Scan for the cell matching the given text and deliver its (x, y) coordinate at center. 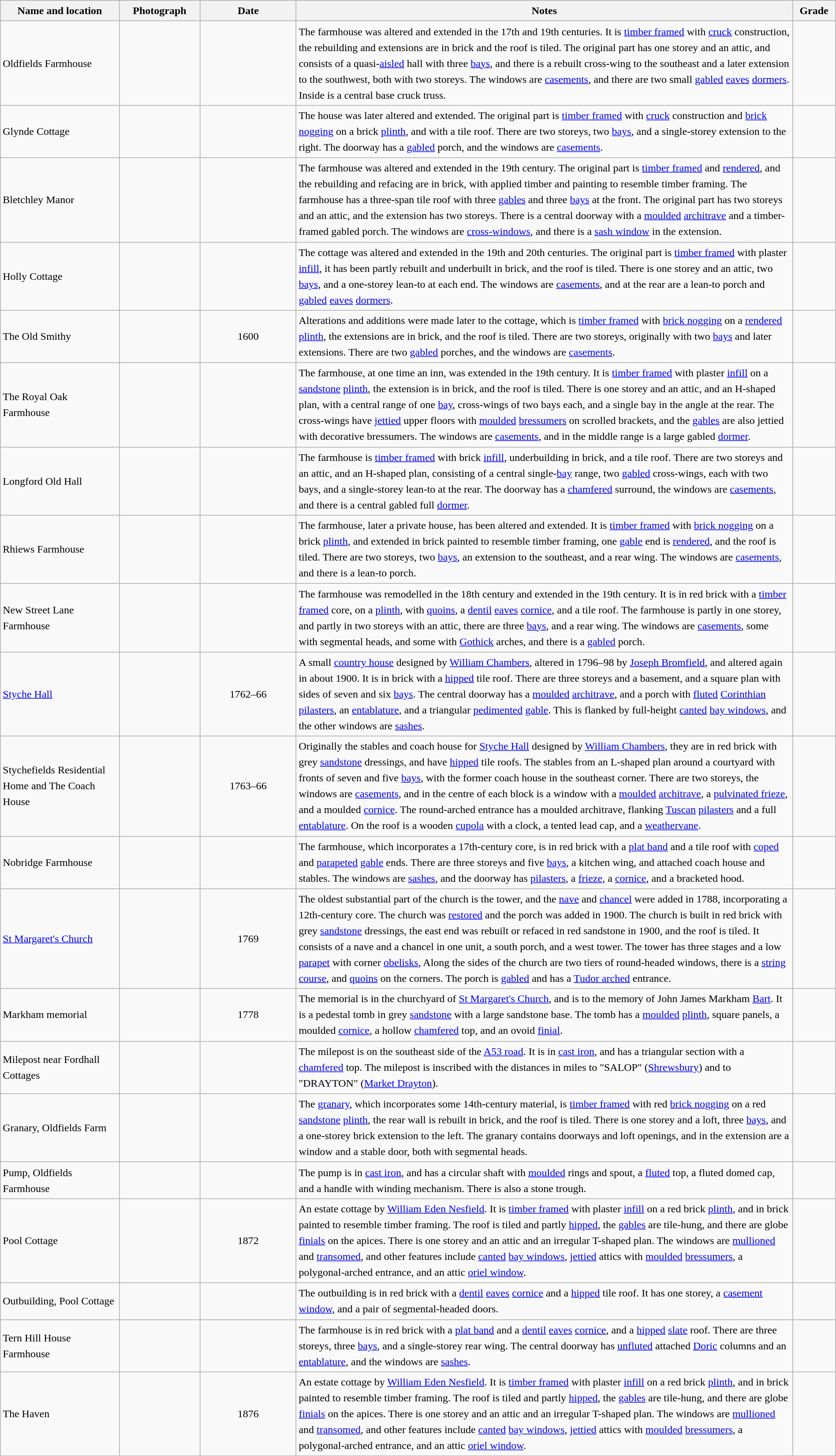
1763–66 (248, 786)
Holly Cottage (60, 276)
The Old Smithy (60, 337)
Granary, Oldfields Farm (60, 1128)
Oldfields Farmhouse (60, 63)
Milepost near Fordhall Cottages (60, 1067)
The Royal Oak Farmhouse (60, 405)
1876 (248, 1414)
Pool Cottage (60, 1241)
Styche Hall (60, 694)
Stychefields Residential Home and The Coach House (60, 786)
1778 (248, 1015)
1762–66 (248, 694)
1769 (248, 939)
Tern Hill House Farmhouse (60, 1346)
Outbuilding, Pool Cottage (60, 1301)
Nobridge Farmhouse (60, 863)
Bletchley Manor (60, 200)
Date (248, 11)
Rhiews Farmhouse (60, 549)
Photograph (160, 11)
Markham memorial (60, 1015)
The Haven (60, 1414)
Notes (544, 11)
St Margaret's Church (60, 939)
1872 (248, 1241)
Grade (814, 11)
Pump, Oldfields Farmhouse (60, 1180)
1600 (248, 337)
Longford Old Hall (60, 481)
Glynde Cottage (60, 131)
Name and location (60, 11)
New Street Lane Farmhouse (60, 618)
